Extract the [x, y] coordinate from the center of the cell holding the provided text.  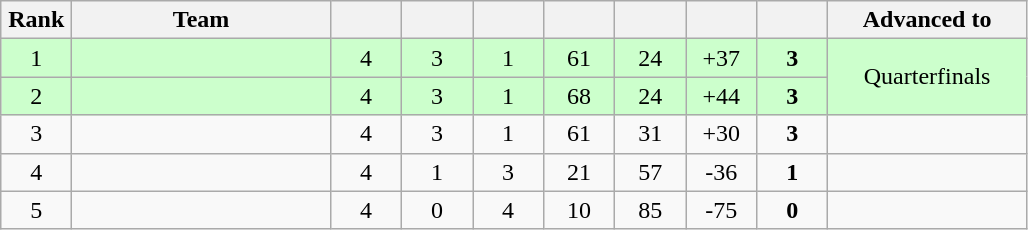
57 [650, 172]
+30 [722, 134]
Rank [36, 20]
68 [580, 96]
10 [580, 210]
+44 [722, 96]
+37 [722, 58]
31 [650, 134]
21 [580, 172]
85 [650, 210]
2 [36, 96]
Quarterfinals [928, 77]
Team [202, 20]
-75 [722, 210]
-36 [722, 172]
5 [36, 210]
Advanced to [928, 20]
